Pinpoint the cell where the given text exists, returning its [x, y] midpoint coordinate. 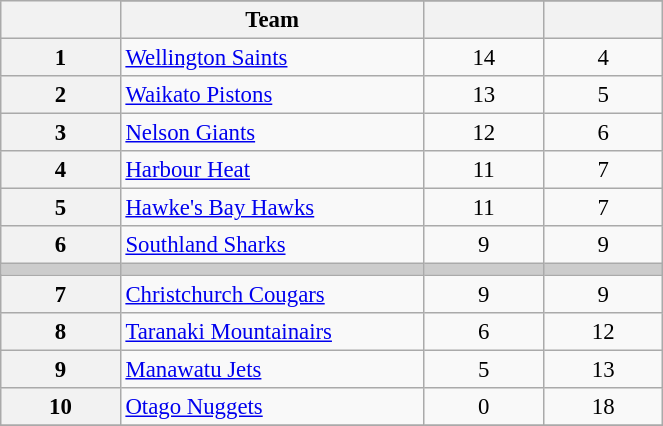
0 [484, 406]
3 [60, 133]
10 [60, 406]
8 [60, 331]
Manawatu Jets [272, 369]
Christchurch Cougars [272, 294]
Otago Nuggets [272, 406]
Taranaki Mountainairs [272, 331]
14 [484, 58]
Team [272, 20]
Hawke's Bay Hawks [272, 208]
18 [602, 406]
Southland Sharks [272, 245]
2 [60, 95]
Waikato Pistons [272, 95]
Harbour Heat [272, 170]
Wellington Saints [272, 58]
Nelson Giants [272, 133]
1 [60, 58]
